Extract the (X, Y) coordinate from the center of the cell holding the provided text.  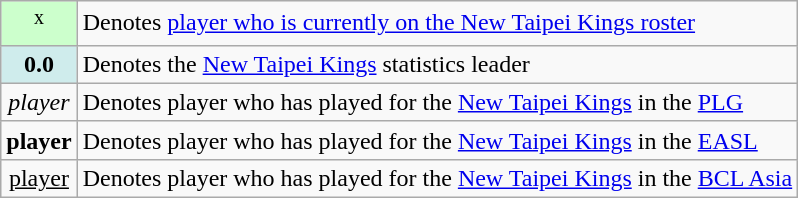
Denotes player who is currently on the New Taipei Kings roster (438, 24)
Denotes player who has played for the New Taipei Kings in the EASL (438, 140)
0.0 (39, 64)
Denotes player who has played for the New Taipei Kings in the BCL Asia (438, 178)
Denotes player who has played for the New Taipei Kings in the PLG (438, 102)
x (39, 24)
Denotes the New Taipei Kings statistics leader (438, 64)
